Extract the (X, Y) coordinate from the center of the cell holding the provided text.  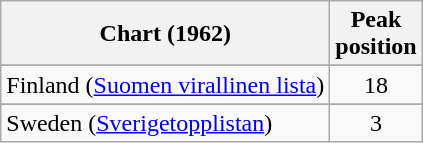
Chart (1962) (166, 34)
Sweden (Sverigetopplistan) (166, 123)
Finland (Suomen virallinen lista) (166, 85)
Peakposition (376, 34)
3 (376, 123)
18 (376, 85)
